Capture the cell that displays the provided text and extract its [x, y] central coordinate. 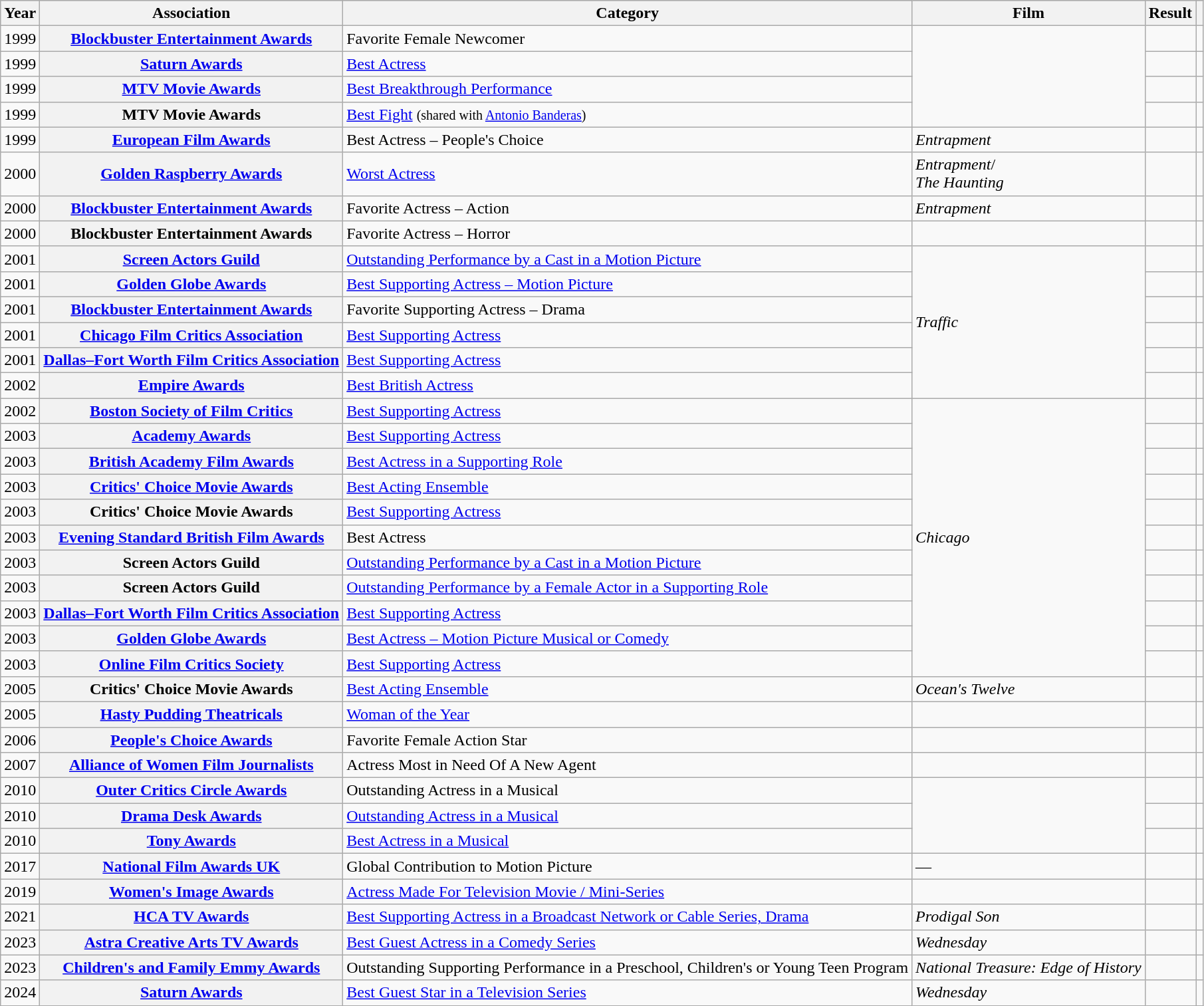
Children's and Family Emmy Awards [191, 967]
Best British Actress [628, 386]
Best Supporting Actress in a Broadcast Network or Cable Series, Drama [628, 917]
British Academy Film Awards [191, 461]
Actress Most in Need Of A New Agent [628, 765]
Best Actress – People's Choice [628, 140]
2006 [20, 740]
2021 [20, 917]
Academy Awards [191, 436]
Women's Image Awards [191, 892]
National Treasure: Edge of History [1029, 967]
Prodigal Son [1029, 917]
National Film Awards UK [191, 866]
Woman of the Year [628, 714]
Evening Standard British Film Awards [191, 537]
Category [628, 13]
2007 [20, 765]
European Film Awards [191, 140]
Best Supporting Actress – Motion Picture [628, 284]
Chicago [1029, 537]
Favorite Supporting Actress – Drama [628, 309]
Tony Awards [191, 841]
Outstanding Performance by a Female Actor in a Supporting Role [628, 588]
Traffic [1029, 322]
Favorite Female Newcomer [628, 39]
Best Fight (shared with Antonio Banderas) [628, 114]
Boston Society of Film Critics [191, 411]
Favorite Female Action Star [628, 740]
Outstanding Supporting Performance in a Preschool, Children's or Young Teen Program [628, 967]
Hasty Pudding Theatricals [191, 714]
Result [1170, 13]
Outer Critics Circle Awards [191, 791]
Alliance of Women Film Journalists [191, 765]
Year [20, 13]
Global Contribution to Motion Picture [628, 866]
HCA TV Awards [191, 917]
Chicago Film Critics Association [191, 334]
Favorite Actress – Action [628, 208]
Empire Awards [191, 386]
Favorite Actress – Horror [628, 233]
Actress Made For Television Movie / Mini-Series [628, 892]
Best Guest Actress in a Comedy Series [628, 942]
Drama Desk Awards [191, 816]
Association [191, 13]
Best Actress in a Supporting Role [628, 461]
2017 [20, 866]
Best Actress in a Musical [628, 841]
Best Actress – Motion Picture Musical or Comedy [628, 638]
Golden Raspberry Awards [191, 174]
Astra Creative Arts TV Awards [191, 942]
People's Choice Awards [191, 740]
Worst Actress [628, 174]
Entrapment/The Haunting [1029, 174]
Best Breakthrough Performance [628, 89]
Online Film Critics Society [191, 664]
Ocean's Twelve [1029, 689]
— [1029, 866]
Best Guest Star in a Television Series [628, 993]
Film [1029, 13]
2019 [20, 892]
2024 [20, 993]
